Locate the cell with the specified text and output its [X, Y] center coordinate. 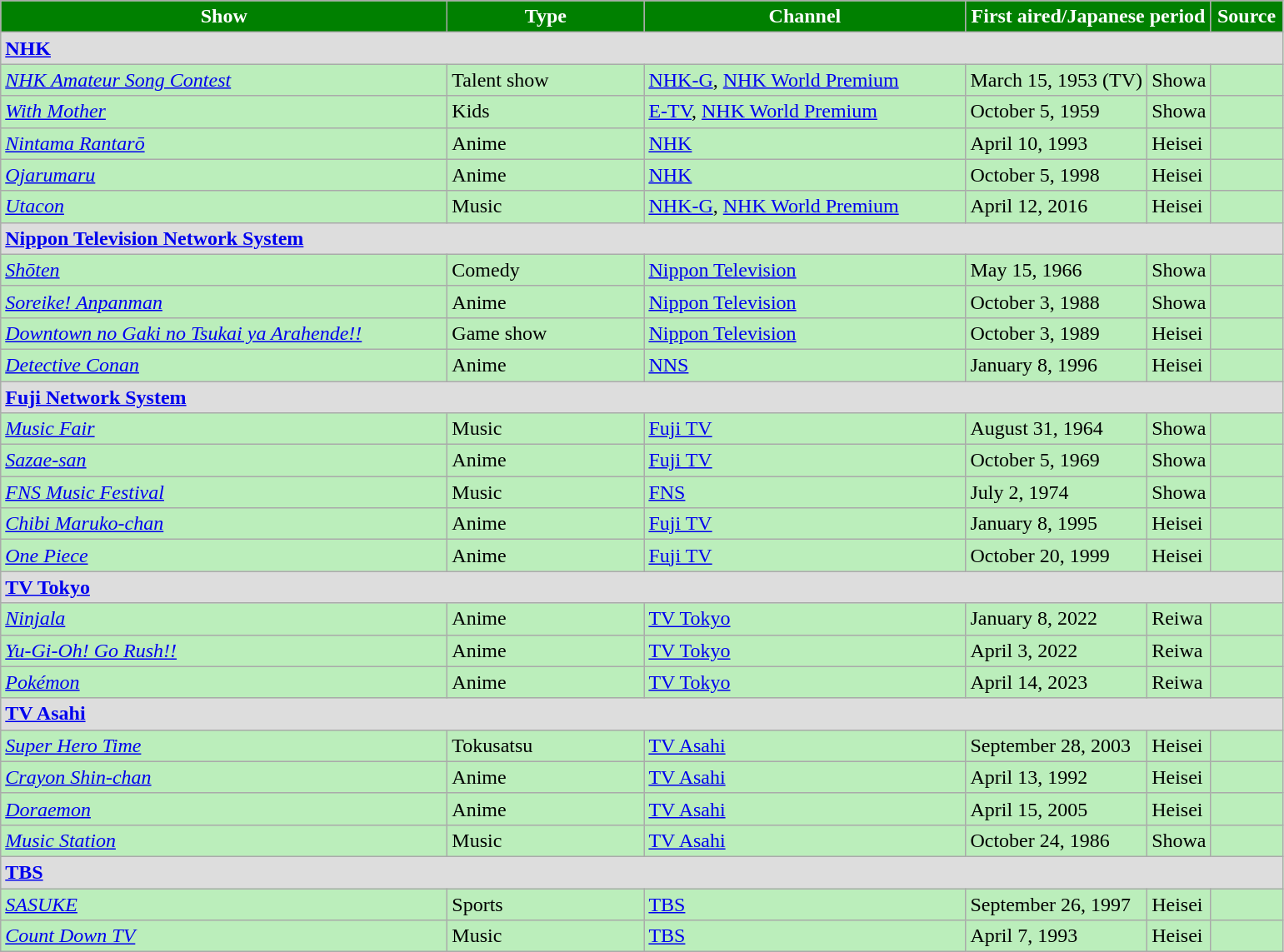
Ninjala [224, 619]
Comedy [546, 270]
September 26, 1997 [1057, 904]
April 10, 1993 [1057, 143]
July 2, 1974 [1057, 492]
Show [224, 17]
Crayon Shin-chan [224, 777]
Sazae-san [224, 461]
May 15, 1966 [1057, 270]
January 8, 2022 [1057, 619]
Utacon [224, 207]
Ojarumaru [224, 175]
April 13, 1992 [1057, 777]
Nippon Television Network System [642, 238]
Channel [805, 17]
With Mother [224, 112]
October 5, 1998 [1057, 175]
Downtown no Gaki no Tsukai ya Arahende!! [224, 333]
September 28, 2003 [1057, 745]
Yu-Gi-Oh! Go Rush!! [224, 650]
January 8, 1995 [1057, 524]
April 3, 2022 [1057, 650]
Music Fair [224, 429]
April 15, 2005 [1057, 809]
Chibi Maruko-chan [224, 524]
FNS [805, 492]
October 3, 1989 [1057, 333]
SASUKE [224, 904]
October 5, 1969 [1057, 461]
Shōten [224, 270]
Pokémon [224, 682]
August 31, 1964 [1057, 429]
Music Station [224, 840]
October 5, 1959 [1057, 112]
April 14, 2023 [1057, 682]
First aired/Japanese period [1088, 17]
NHK Amateur Song Contest [224, 80]
NNS [805, 365]
January 8, 1996 [1057, 365]
Count Down TV [224, 936]
E-TV, NHK World Premium [805, 112]
Doraemon [224, 809]
April 12, 2016 [1057, 207]
Super Hero Time [224, 745]
October 3, 1988 [1057, 302]
Type [546, 17]
Soreike! Anpanman [224, 302]
One Piece [224, 556]
Talent show [546, 80]
Nintama Rantarō [224, 143]
October 20, 1999 [1057, 556]
October 24, 1986 [1057, 840]
March 15, 1953 (TV) [1057, 80]
April 7, 1993 [1057, 936]
Detective Conan [224, 365]
Kids [546, 112]
FNS Music Festival [224, 492]
Fuji Network System [642, 397]
Tokusatsu [546, 745]
Sports [546, 904]
Game show [546, 333]
Source [1247, 17]
